Detect which cell encompasses the target text, then output its [X, Y] center coordinate. 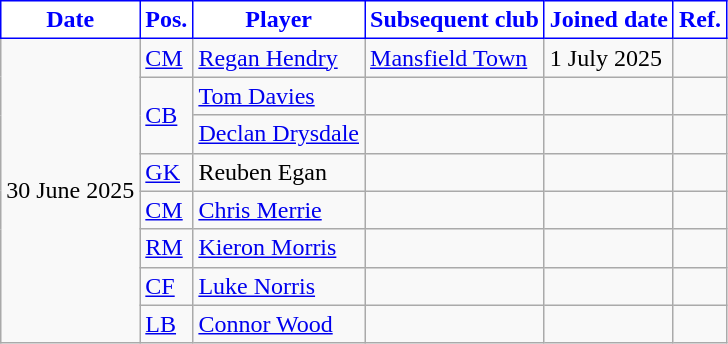
Mansfield Town [455, 58]
1 July 2025 [608, 58]
Luke Norris [279, 286]
Player [279, 20]
Reuben Egan [279, 172]
Declan Drysdale [279, 134]
Ref. [700, 20]
Tom Davies [279, 96]
GK [166, 172]
LB [166, 324]
Connor Wood [279, 324]
Date [70, 20]
CB [166, 115]
RM [166, 248]
Regan Hendry [279, 58]
Joined date [608, 20]
Chris Merrie [279, 210]
Subsequent club [455, 20]
Kieron Morris [279, 248]
Pos. [166, 20]
CF [166, 286]
30 June 2025 [70, 191]
